Identify which cell holds the provided text, then report its [x, y] central coordinate. 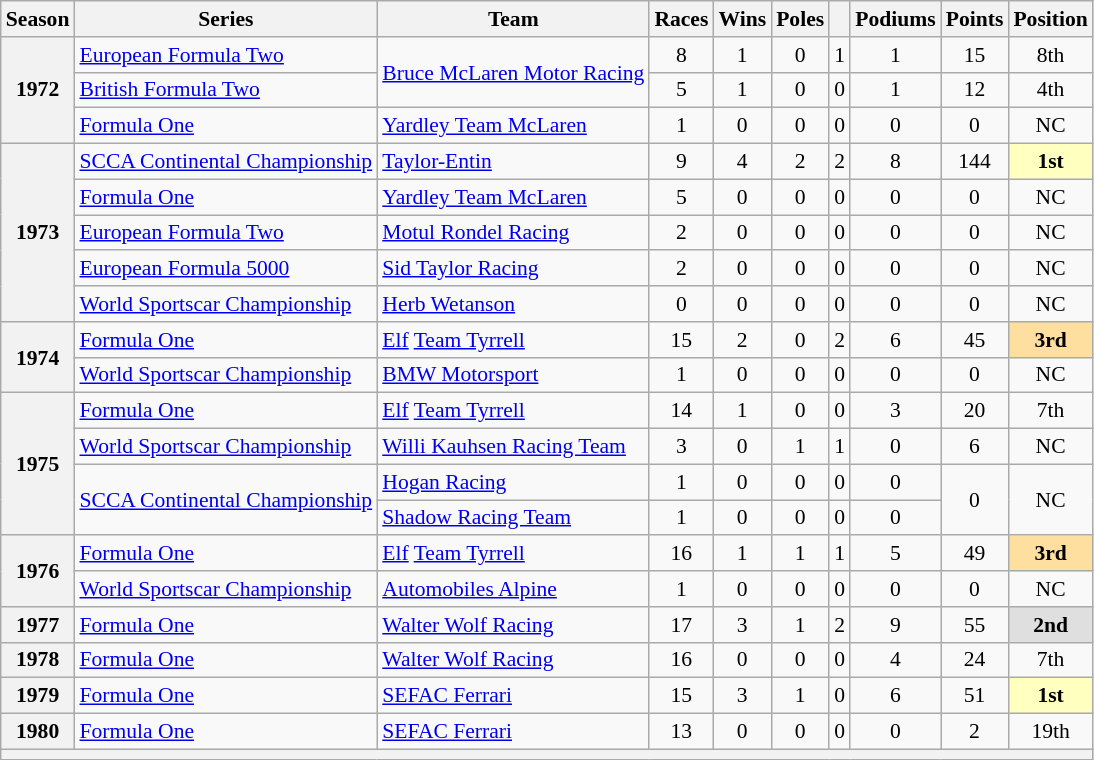
2nd [1050, 625]
45 [975, 340]
17 [681, 625]
Herb Wetanson [513, 304]
14 [681, 411]
Podiums [896, 19]
Poles [800, 19]
Taylor-Entin [513, 162]
1973 [38, 233]
12 [975, 90]
1978 [38, 660]
1975 [38, 464]
Position [1050, 19]
4th [1050, 90]
51 [975, 696]
Season [38, 19]
Sid Taylor Racing [513, 269]
20 [975, 411]
Willi Kauhsen Racing Team [513, 447]
19th [1050, 732]
BMW Motorsport [513, 375]
Hogan Racing [513, 482]
1977 [38, 625]
Automobiles Alpine [513, 589]
24 [975, 660]
Bruce McLaren Motor Racing [513, 72]
8th [1050, 55]
British Formula Two [226, 90]
1974 [38, 358]
1976 [38, 572]
Races [681, 19]
49 [975, 554]
1980 [38, 732]
Points [975, 19]
1979 [38, 696]
1972 [38, 90]
Wins [742, 19]
Series [226, 19]
Shadow Racing Team [513, 518]
144 [975, 162]
Motul Rondel Racing [513, 233]
55 [975, 625]
Team [513, 19]
European Formula 5000 [226, 269]
13 [681, 732]
